Provide the [x, y] coordinate of the cell's center where the given text is located.  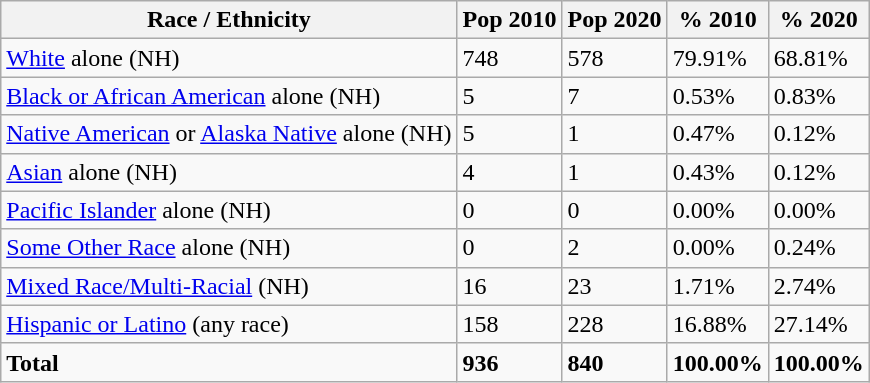
23 [614, 286]
1.71% [718, 286]
16 [510, 286]
748 [510, 58]
Native American or Alaska Native alone (NH) [229, 134]
228 [614, 324]
0.47% [718, 134]
840 [614, 362]
0.43% [718, 172]
936 [510, 362]
% 2010 [718, 20]
Pacific Islander alone (NH) [229, 210]
Black or African American alone (NH) [229, 96]
Mixed Race/Multi-Racial (NH) [229, 286]
0.53% [718, 96]
Pop 2010 [510, 20]
2 [614, 248]
% 2020 [818, 20]
27.14% [818, 324]
Total [229, 362]
4 [510, 172]
7 [614, 96]
578 [614, 58]
Asian alone (NH) [229, 172]
68.81% [818, 58]
2.74% [818, 286]
Hispanic or Latino (any race) [229, 324]
Some Other Race alone (NH) [229, 248]
White alone (NH) [229, 58]
Pop 2020 [614, 20]
158 [510, 324]
0.83% [818, 96]
Race / Ethnicity [229, 20]
16.88% [718, 324]
79.91% [718, 58]
0.24% [818, 248]
